Return the [x, y] coordinate for the center point of the cell that contains the specified text.  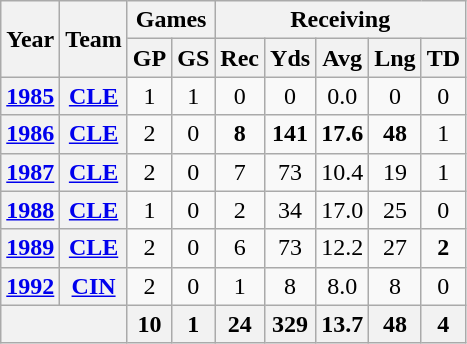
27 [395, 248]
4 [443, 324]
Rec [240, 58]
17.6 [342, 134]
Team [94, 39]
13.7 [342, 324]
329 [290, 324]
17.0 [342, 210]
1992 [30, 286]
1989 [30, 248]
Year [30, 39]
34 [290, 210]
Lng [395, 58]
6 [240, 248]
141 [290, 134]
Yds [290, 58]
0.0 [342, 96]
8.0 [342, 286]
Receiving [340, 20]
24 [240, 324]
12.2 [342, 248]
1986 [30, 134]
10 [149, 324]
TD [443, 58]
1985 [30, 96]
10.4 [342, 172]
GS [194, 58]
Games [170, 20]
7 [240, 172]
GP [149, 58]
Avg [342, 58]
1988 [30, 210]
1987 [30, 172]
19 [395, 172]
CIN [94, 286]
25 [395, 210]
